Capture the cell that displays the provided text and extract its (x, y) central coordinate. 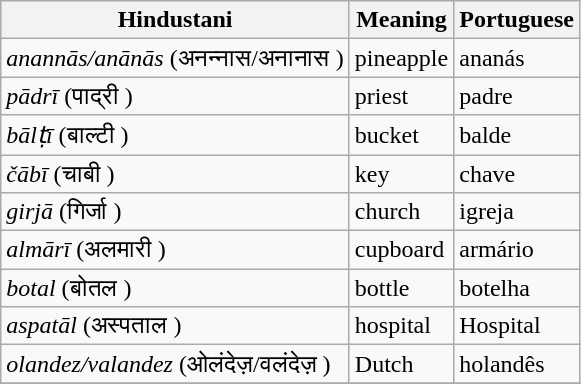
pineapple (401, 58)
Hindustani (176, 20)
bottle (401, 288)
holandês (517, 364)
aspatāl (अस्पताल ) (176, 326)
bālṭī (बाल्टी ) (176, 135)
key (401, 173)
Portuguese (517, 20)
bucket (401, 135)
girjā (गिर्जा ) (176, 212)
cupboard (401, 250)
almārī (अलमारी ) (176, 250)
priest (401, 96)
igreja (517, 212)
ananás (517, 58)
anannās/anānās (अनन्नास/अनानास ) (176, 58)
olandez/valandez (ओलंदेज़/वलंदेज़ ) (176, 364)
čābī (चाबी ) (176, 173)
padre (517, 96)
Meaning (401, 20)
Hospital (517, 326)
hospital (401, 326)
pādrī (पाद्री ) (176, 96)
church (401, 212)
balde (517, 135)
armário (517, 250)
botelha (517, 288)
chave (517, 173)
botal (बोतल ) (176, 288)
Dutch (401, 364)
